Extract the [x, y] coordinate from the center of the cell holding the provided text.  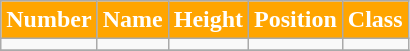
Height [208, 20]
Class [375, 20]
Name [132, 20]
Number [49, 20]
Position [296, 20]
